Determine the (x, y) coordinate at the center of the cell enclosing the given text.  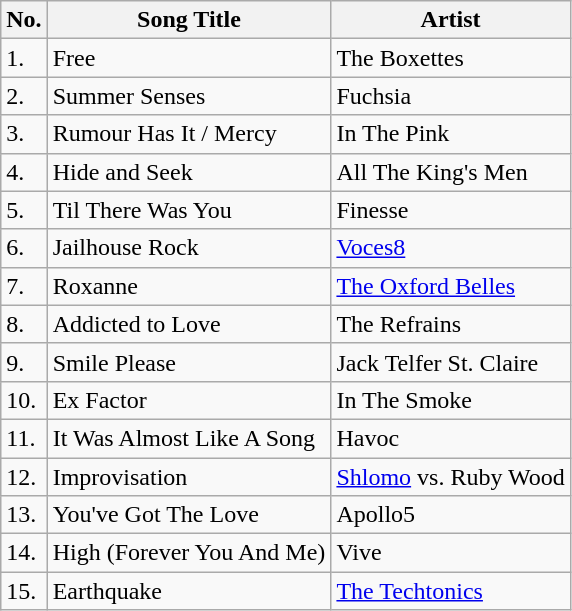
Rumour Has It / Mercy (189, 134)
Fuchsia (450, 96)
Shlomo vs. Ruby Wood (450, 477)
Song Title (189, 20)
12. (24, 477)
Earthquake (189, 591)
The Refrains (450, 324)
4. (24, 172)
Jack Telfer St. Claire (450, 362)
7. (24, 286)
You've Got The Love (189, 515)
Improvisation (189, 477)
5. (24, 210)
Addicted to Love (189, 324)
In The Smoke (450, 400)
Hide and Seek (189, 172)
Summer Senses (189, 96)
High (Forever You And Me) (189, 553)
It Was Almost Like A Song (189, 438)
The Boxettes (450, 58)
Free (189, 58)
All The King's Men (450, 172)
Apollo5 (450, 515)
Vive (450, 553)
The Techtonics (450, 591)
1. (24, 58)
In The Pink (450, 134)
Til There Was You (189, 210)
6. (24, 248)
11. (24, 438)
2. (24, 96)
Voces8 (450, 248)
Roxanne (189, 286)
3. (24, 134)
Artist (450, 20)
10. (24, 400)
14. (24, 553)
Ex Factor (189, 400)
13. (24, 515)
Finesse (450, 210)
8. (24, 324)
15. (24, 591)
Jailhouse Rock (189, 248)
9. (24, 362)
Smile Please (189, 362)
Havoc (450, 438)
The Oxford Belles (450, 286)
No. (24, 20)
